Detect which cell encompasses the target text, then output its (x, y) center coordinate. 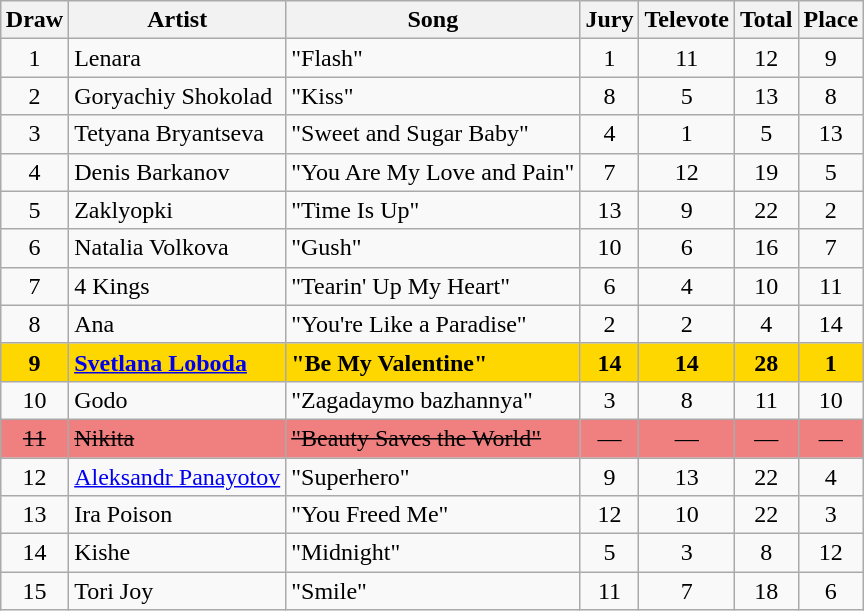
28 (766, 362)
"You Are My Love and Pain" (433, 172)
Goryachiy Shokolad (178, 96)
Televote (686, 20)
"Be My Valentine" (433, 362)
Denis Barkanov (178, 172)
"Tearin' Up My Heart" (433, 286)
"Zagadaymo bazhannya" (433, 400)
Lenara (178, 58)
"Sweet and Sugar Baby" (433, 134)
Natalia Volkova (178, 248)
"You're Like a Paradise" (433, 324)
Kishe (178, 553)
Zaklyopki (178, 210)
"Kiss" (433, 96)
"Beauty Saves the World" (433, 438)
18 (766, 591)
Godo (178, 400)
"Smile" (433, 591)
Place (831, 20)
Aleksandr Panayotov (178, 477)
Tetyana Bryantseva (178, 134)
16 (766, 248)
"Gush" (433, 248)
Ira Poison (178, 515)
Tori Joy (178, 591)
"Superhero" (433, 477)
"Time Is Up" (433, 210)
Jury (610, 20)
"Midnight" (433, 553)
"Flash" (433, 58)
4 Kings (178, 286)
Artist (178, 20)
Total (766, 20)
Draw (34, 20)
19 (766, 172)
15 (34, 591)
Svetlana Loboda (178, 362)
"You Freed Me" (433, 515)
Song (433, 20)
Ana (178, 324)
Nikita (178, 438)
